Find where the given text appears and provide that cell's center as [x, y] coordinate. 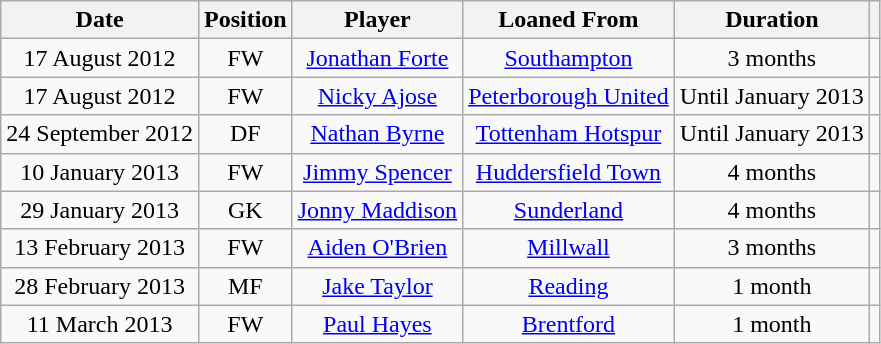
Peterborough United [569, 96]
Nathan Byrne [377, 134]
24 September 2012 [100, 134]
28 February 2013 [100, 286]
Loaned From [569, 20]
Aiden O'Brien [377, 248]
Huddersfield Town [569, 172]
11 March 2013 [100, 324]
29 January 2013 [100, 210]
Millwall [569, 248]
Jake Taylor [377, 286]
10 January 2013 [100, 172]
13 February 2013 [100, 248]
Sunderland [569, 210]
Jonathan Forte [377, 58]
Southampton [569, 58]
Paul Hayes [377, 324]
Nicky Ajose [377, 96]
Player [377, 20]
GK [245, 210]
Tottenham Hotspur [569, 134]
Date [100, 20]
MF [245, 286]
Position [245, 20]
Reading [569, 286]
Brentford [569, 324]
Duration [772, 20]
Jimmy Spencer [377, 172]
DF [245, 134]
Jonny Maddison [377, 210]
